Search for the cell housing the specified text and yield its [X, Y] center coordinate. 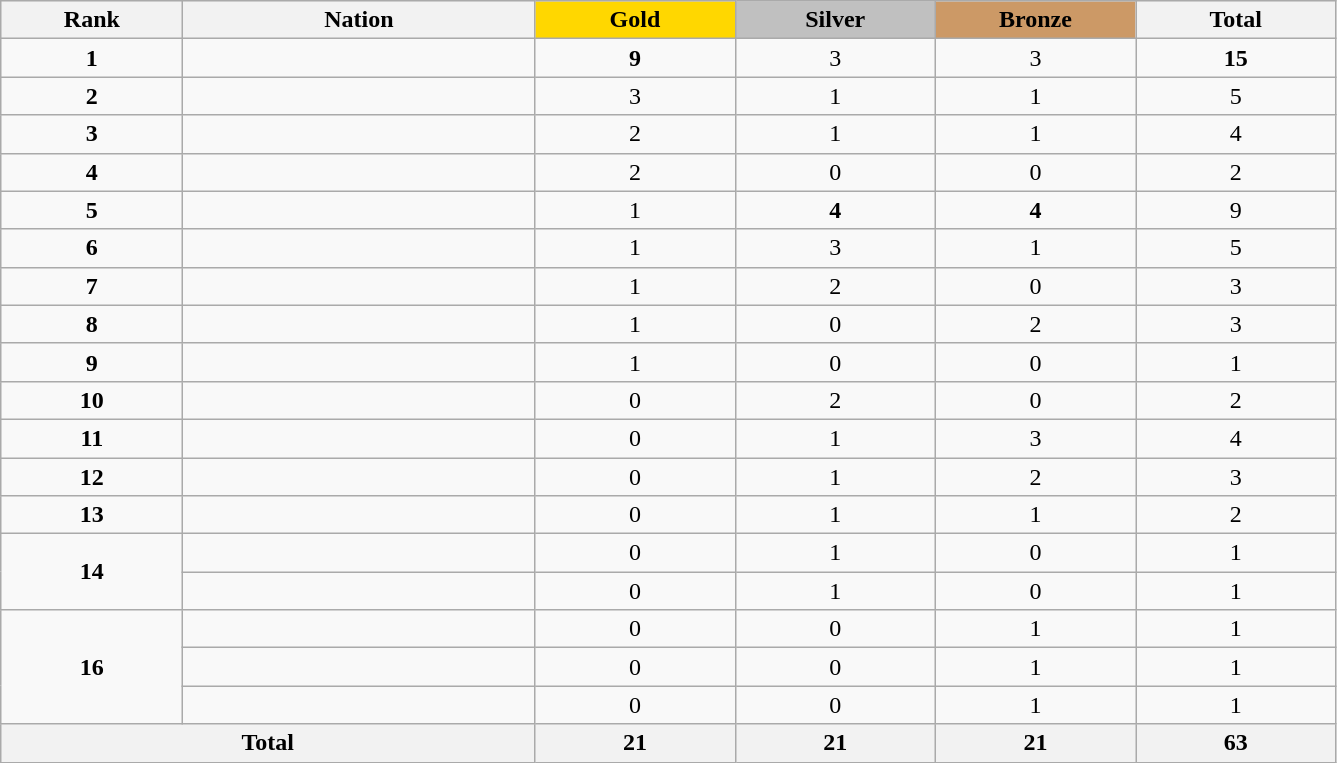
Rank [92, 20]
Silver [835, 20]
14 [92, 572]
Nation [359, 20]
8 [92, 324]
Gold [635, 20]
6 [92, 248]
Bronze [1035, 20]
7 [92, 286]
10 [92, 400]
15 [1236, 58]
16 [92, 667]
13 [92, 515]
63 [1236, 743]
11 [92, 438]
12 [92, 477]
